For the text-containing cell, return its midpoint in [x, y] coordinate format. 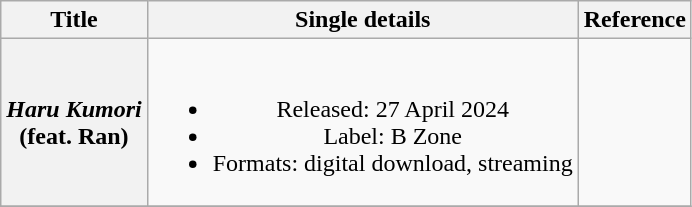
Title [74, 20]
Haru Kumori (feat. Ran) [74, 122]
Reference [634, 20]
Single details [362, 20]
Released: 27 April 2024Label: B ZoneFormats: digital download, streaming [362, 122]
